Identify which cell holds the provided text, then report its [X, Y] central coordinate. 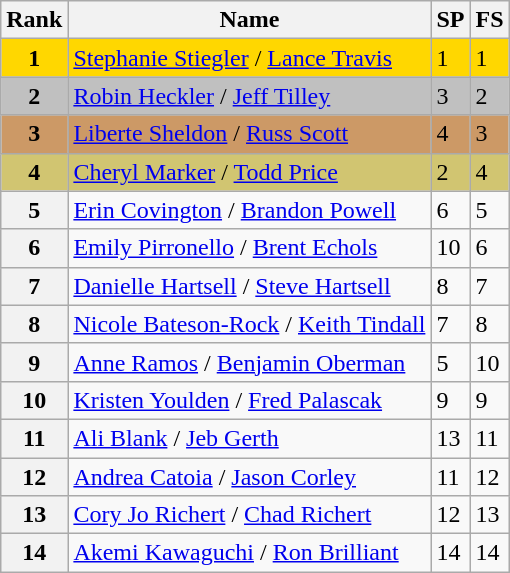
Liberte Sheldon / Russ Scott [250, 134]
Nicole Bateson-Rock / Keith Tindall [250, 324]
Emily Pirronello / Brent Echols [250, 248]
FS [490, 20]
Ali Blank / Jeb Gerth [250, 438]
SP [450, 20]
Danielle Hartsell / Steve Hartsell [250, 286]
Robin Heckler / Jeff Tilley [250, 96]
Anne Ramos / Benjamin Oberman [250, 362]
Stephanie Stiegler / Lance Travis [250, 58]
Name [250, 20]
Cory Jo Richert / Chad Richert [250, 515]
Erin Covington / Brandon Powell [250, 210]
Rank [34, 20]
Akemi Kawaguchi / Ron Brilliant [250, 553]
Andrea Catoia / Jason Corley [250, 477]
Cheryl Marker / Todd Price [250, 172]
Kristen Youlden / Fred Palascak [250, 400]
